Locate the cell with the specified text and output its [X, Y] center coordinate. 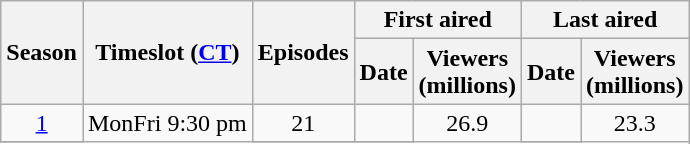
Episodes [303, 52]
23.3 [634, 123]
Timeslot (CT) [167, 52]
1 [42, 123]
Last aired [604, 20]
26.9 [467, 123]
Season [42, 52]
MonFri 9:30 pm [167, 123]
21 [303, 123]
First aired [438, 20]
